Detect which cell encompasses the target text, then output its (x, y) center coordinate. 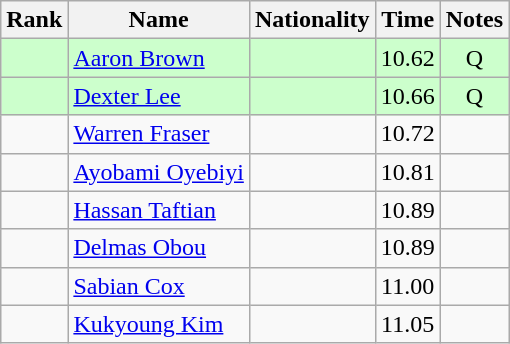
11.05 (408, 324)
Aaron Brown (159, 58)
11.00 (408, 286)
Sabian Cox (159, 286)
Dexter Lee (159, 96)
Notes (474, 20)
Ayobami Oyebiyi (159, 172)
10.62 (408, 58)
10.66 (408, 96)
Time (408, 20)
10.81 (408, 172)
Name (159, 20)
Warren Fraser (159, 134)
Nationality (312, 20)
Kukyoung Kim (159, 324)
10.72 (408, 134)
Hassan Taftian (159, 210)
Rank (34, 20)
Delmas Obou (159, 248)
